Return (x, y) of the center of cell containing provided text 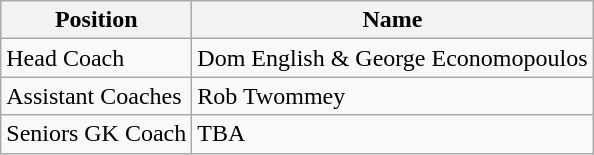
Seniors GK Coach (96, 134)
Assistant Coaches (96, 96)
TBA (392, 134)
Name (392, 20)
Rob Twommey (392, 96)
Dom English & George Economopoulos (392, 58)
Head Coach (96, 58)
Position (96, 20)
